Extract the (X, Y) coordinate from the center of the cell holding the provided text.  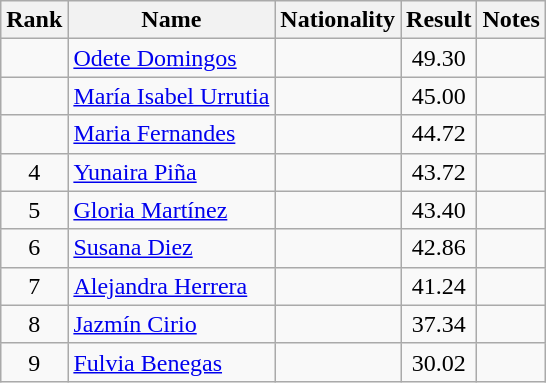
Name (172, 20)
43.72 (439, 172)
49.30 (439, 58)
41.24 (439, 286)
4 (34, 172)
Alejandra Herrera (172, 286)
Maria Fernandes (172, 134)
7 (34, 286)
43.40 (439, 210)
Rank (34, 20)
Susana Diez (172, 248)
Nationality (338, 20)
30.02 (439, 362)
María Isabel Urrutia (172, 96)
Result (439, 20)
42.86 (439, 248)
Yunaira Piña (172, 172)
45.00 (439, 96)
37.34 (439, 324)
Gloria Martínez (172, 210)
Odete Domingos (172, 58)
Jazmín Cirio (172, 324)
6 (34, 248)
44.72 (439, 134)
Fulvia Benegas (172, 362)
5 (34, 210)
9 (34, 362)
Notes (511, 20)
8 (34, 324)
